Identify which cell holds the provided text, then report its [X, Y] central coordinate. 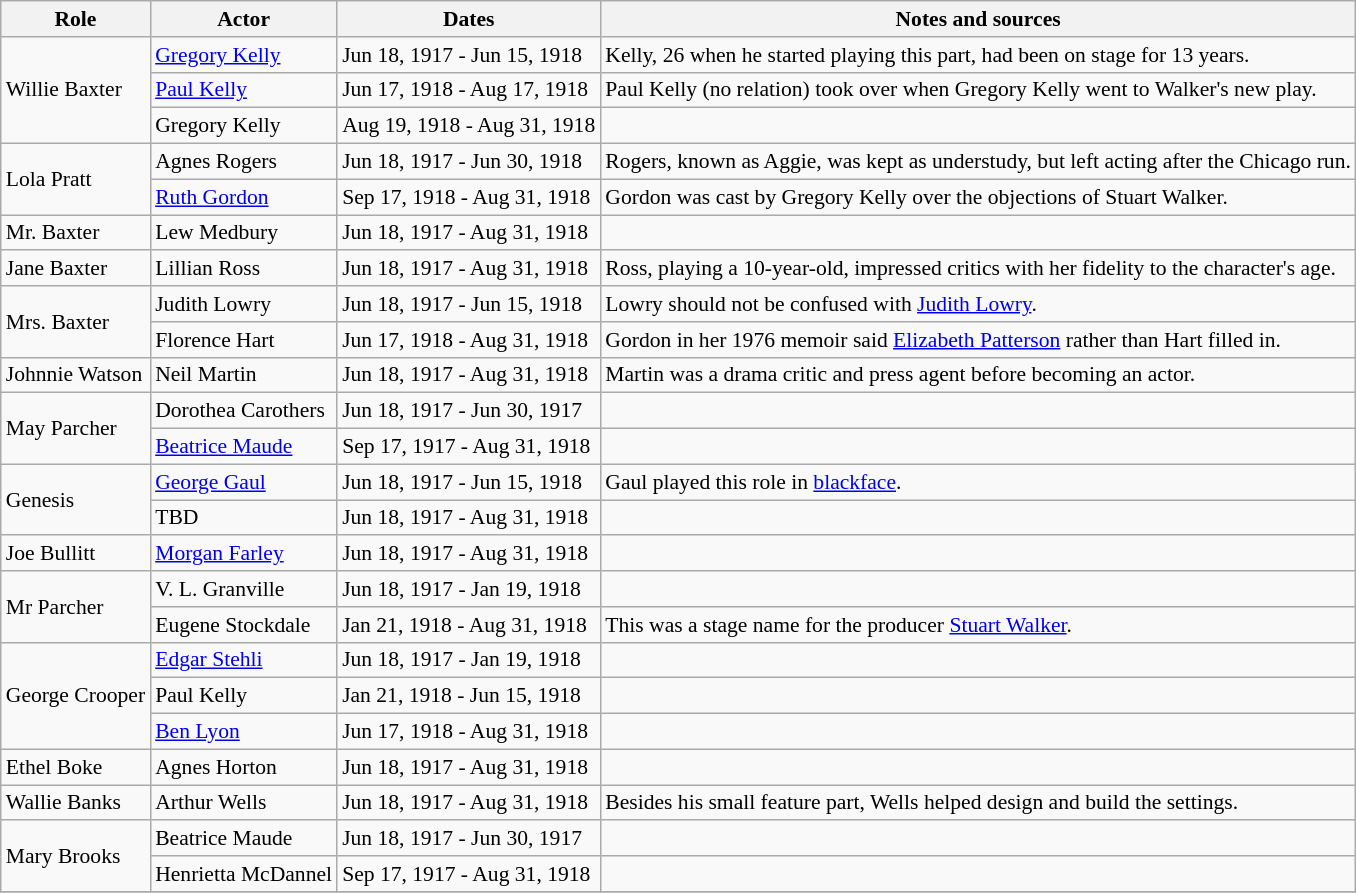
Role [76, 19]
Ruth Gordon [244, 197]
Florence Hart [244, 340]
Jane Baxter [76, 269]
Agnes Rogers [244, 162]
Willie Baxter [76, 90]
Wallie Banks [76, 803]
Neil Martin [244, 375]
V. L. Granville [244, 589]
May Parcher [76, 428]
Aug 19, 1918 - Aug 31, 1918 [468, 126]
TBD [244, 518]
Edgar Stehli [244, 660]
Mr Parcher [76, 606]
Mary Brooks [76, 856]
Gordon in her 1976 memoir said Elizabeth Patterson rather than Hart filled in. [978, 340]
Besides his small feature part, Wells helped design and build the settings. [978, 803]
Lew Medbury [244, 233]
Arthur Wells [244, 803]
George Crooper [76, 696]
Jun 17, 1918 - Aug 17, 1918 [468, 90]
Johnnie Watson [76, 375]
Dates [468, 19]
Mrs. Baxter [76, 322]
Jun 18, 1917 - Jun 30, 1918 [468, 162]
Kelly, 26 when he started playing this part, had been on stage for 13 years. [978, 55]
Eugene Stockdale [244, 625]
Jan 21, 1918 - Jun 15, 1918 [468, 696]
Ethel Boke [76, 767]
Joe Bullitt [76, 554]
Lowry should not be confused with Judith Lowry. [978, 304]
Gordon was cast by Gregory Kelly over the objections of Stuart Walker. [978, 197]
Genesis [76, 500]
Lola Pratt [76, 180]
Morgan Farley [244, 554]
Paul Kelly (no relation) took over when Gregory Kelly went to Walker's new play. [978, 90]
Henrietta McDannel [244, 874]
Lillian Ross [244, 269]
Agnes Horton [244, 767]
Dorothea Carothers [244, 411]
Ben Lyon [244, 732]
George Gaul [244, 482]
Jan 21, 1918 - Aug 31, 1918 [468, 625]
Gaul played this role in blackface. [978, 482]
Judith Lowry [244, 304]
Rogers, known as Aggie, was kept as understudy, but left acting after the Chicago run. [978, 162]
Notes and sources [978, 19]
Mr. Baxter [76, 233]
Sep 17, 1918 - Aug 31, 1918 [468, 197]
Ross, playing a 10-year-old, impressed critics with her fidelity to the character's age. [978, 269]
Actor [244, 19]
Martin was a drama critic and press agent before becoming an actor. [978, 375]
This was a stage name for the producer Stuart Walker. [978, 625]
